Pinpoint the cell where the given text exists, returning its (x, y) midpoint coordinate. 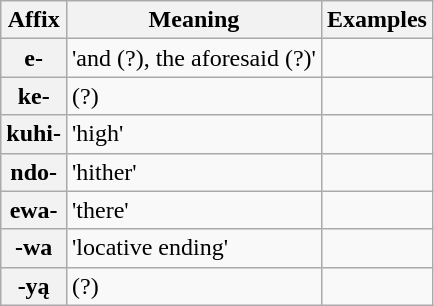
ndo- (34, 172)
'locative ending' (194, 248)
Affix (34, 20)
-wa (34, 248)
-yą (34, 286)
ewa- (34, 210)
'high' (194, 134)
ke- (34, 96)
kuhi- (34, 134)
'and (?), the aforesaid (?)' (194, 58)
e- (34, 58)
'there' (194, 210)
'hither' (194, 172)
Meaning (194, 20)
Examples (376, 20)
